Extract the [x, y] coordinate from the center of the cell holding the provided text.  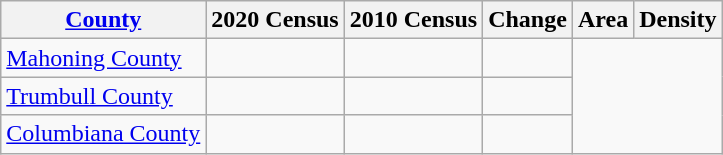
Trumbull County [104, 96]
2020 Census [275, 20]
Density [678, 20]
Columbiana County [104, 134]
County [104, 20]
Mahoning County [104, 58]
Change [528, 20]
Area [602, 20]
2010 Census [413, 20]
